Capture the cell that displays the provided text and extract its (x, y) central coordinate. 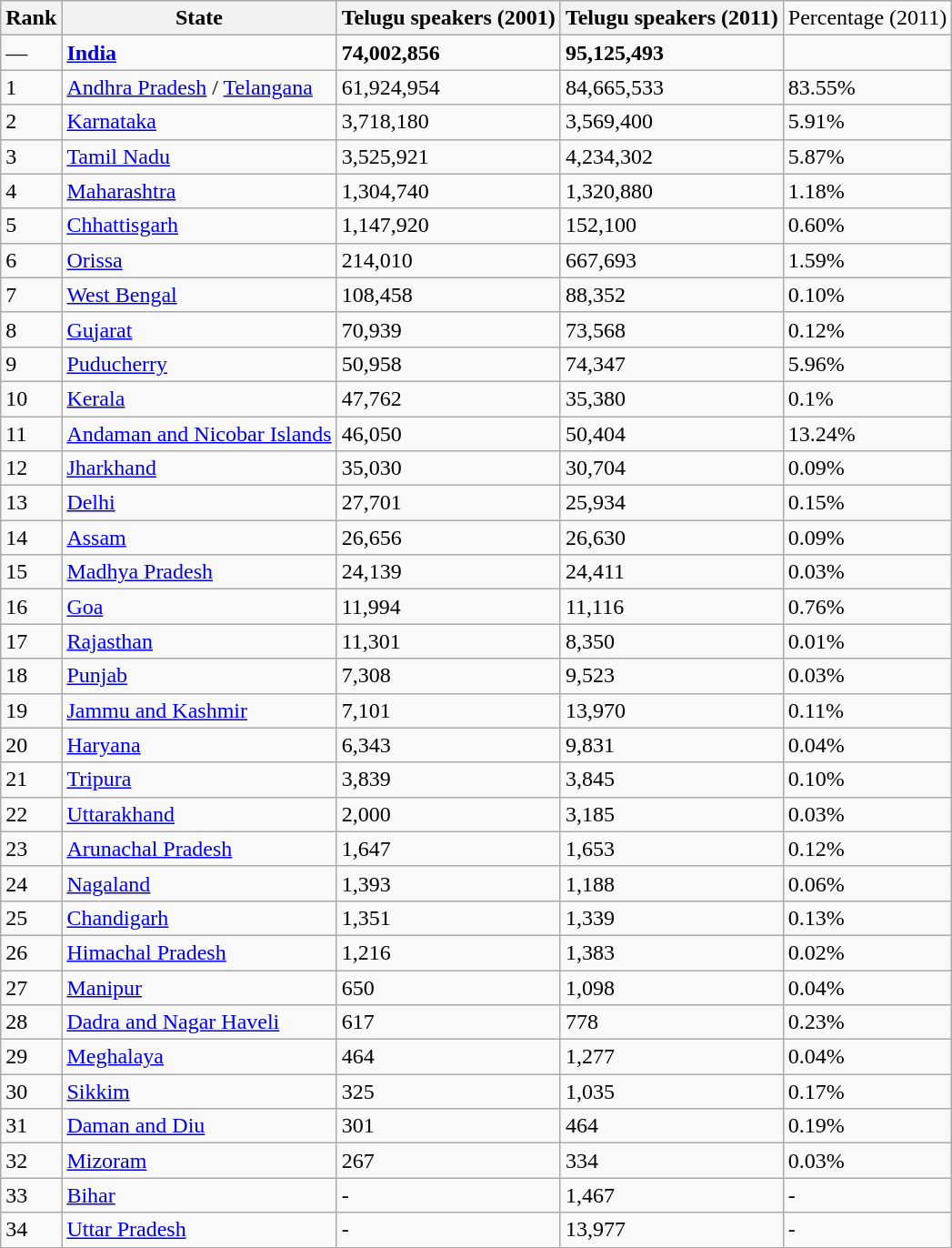
31 (31, 1126)
88,352 (671, 295)
5.87% (867, 156)
25,934 (671, 503)
47,762 (448, 398)
19 (31, 710)
214,010 (448, 260)
3,525,921 (448, 156)
26,630 (671, 538)
301 (448, 1126)
7,101 (448, 710)
1,277 (671, 1057)
Jammu and Kashmir (199, 710)
25 (31, 918)
20 (31, 745)
24 (31, 883)
Punjab (199, 676)
0.17% (867, 1092)
Telugu speakers (2011) (671, 18)
0.11% (867, 710)
Sikkim (199, 1092)
1,320,880 (671, 191)
29 (31, 1057)
0.02% (867, 952)
3,718,180 (448, 122)
1,188 (671, 883)
24,139 (448, 572)
0.60% (867, 226)
1.18% (867, 191)
Chandigarh (199, 918)
Puducherry (199, 364)
18 (31, 676)
Delhi (199, 503)
23 (31, 849)
0.23% (867, 1022)
27,701 (448, 503)
1 (31, 87)
108,458 (448, 295)
22 (31, 814)
Maharashtra (199, 191)
8 (31, 329)
0.1% (867, 398)
16 (31, 607)
650 (448, 987)
0.76% (867, 607)
Gujarat (199, 329)
4 (31, 191)
Madhya Pradesh (199, 572)
46,050 (448, 434)
Tamil Nadu (199, 156)
0.06% (867, 883)
35,380 (671, 398)
50,404 (671, 434)
1,467 (671, 1195)
27 (31, 987)
13.24% (867, 434)
74,347 (671, 364)
Tripura (199, 780)
6,343 (448, 745)
2,000 (448, 814)
Rajasthan (199, 641)
1,383 (671, 952)
667,693 (671, 260)
26,656 (448, 538)
Arunachal Pradesh (199, 849)
Kerala (199, 398)
2 (31, 122)
Uttarakhand (199, 814)
1,304,740 (448, 191)
73,568 (671, 329)
267 (448, 1161)
617 (448, 1022)
14 (31, 538)
35,030 (448, 468)
0.13% (867, 918)
3 (31, 156)
152,100 (671, 226)
3,569,400 (671, 122)
13 (31, 503)
3,845 (671, 780)
15 (31, 572)
1,653 (671, 849)
13,977 (671, 1230)
0.15% (867, 503)
9 (31, 364)
11,301 (448, 641)
Chhattisgarh (199, 226)
3,185 (671, 814)
1,216 (448, 952)
28 (31, 1022)
6 (31, 260)
5.91% (867, 122)
61,924,954 (448, 87)
Assam (199, 538)
Telugu speakers (2001) (448, 18)
4,234,302 (671, 156)
26 (31, 952)
0.19% (867, 1126)
1,339 (671, 918)
32 (31, 1161)
21 (31, 780)
50,958 (448, 364)
Daman and Diu (199, 1126)
10 (31, 398)
83.55% (867, 87)
Andhra Pradesh / Telangana (199, 87)
11,994 (448, 607)
5 (31, 226)
95,125,493 (671, 53)
3,839 (448, 780)
Bihar (199, 1195)
1,098 (671, 987)
1,647 (448, 849)
17 (31, 641)
11,116 (671, 607)
30,704 (671, 468)
11 (31, 434)
1,147,920 (448, 226)
24,411 (671, 572)
Himachal Pradesh (199, 952)
70,939 (448, 329)
Percentage (2011) (867, 18)
30 (31, 1092)
34 (31, 1230)
Uttar Pradesh (199, 1230)
13,970 (671, 710)
Nagaland (199, 883)
India (199, 53)
1,393 (448, 883)
778 (671, 1022)
1.59% (867, 260)
84,665,533 (671, 87)
State (199, 18)
9,831 (671, 745)
334 (671, 1161)
0.01% (867, 641)
74,002,856 (448, 53)
33 (31, 1195)
7,308 (448, 676)
— (31, 53)
Karnataka (199, 122)
West Bengal (199, 295)
Jharkhand (199, 468)
Mizoram (199, 1161)
Dadra and Nagar Haveli (199, 1022)
Meghalaya (199, 1057)
Orissa (199, 260)
325 (448, 1092)
Rank (31, 18)
8,350 (671, 641)
Manipur (199, 987)
Andaman and Nicobar Islands (199, 434)
9,523 (671, 676)
5.96% (867, 364)
12 (31, 468)
1,351 (448, 918)
7 (31, 295)
Goa (199, 607)
Haryana (199, 745)
1,035 (671, 1092)
